Return the (X, Y) coordinate for the center point of the cell that contains the specified text.  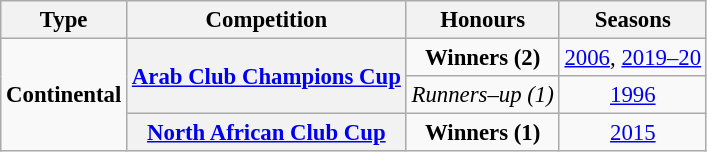
Seasons (632, 20)
North African Club Cup (267, 133)
Continental (64, 96)
Type (64, 20)
Arab Club Champions Cup (267, 76)
Competition (267, 20)
Runners–up (1) (482, 95)
1996 (632, 95)
Winners (2) (482, 58)
Honours (482, 20)
Winners (1) (482, 133)
2015 (632, 133)
2006, 2019–20 (632, 58)
